Find where the given text appears and provide that cell's center as [X, Y] coordinate. 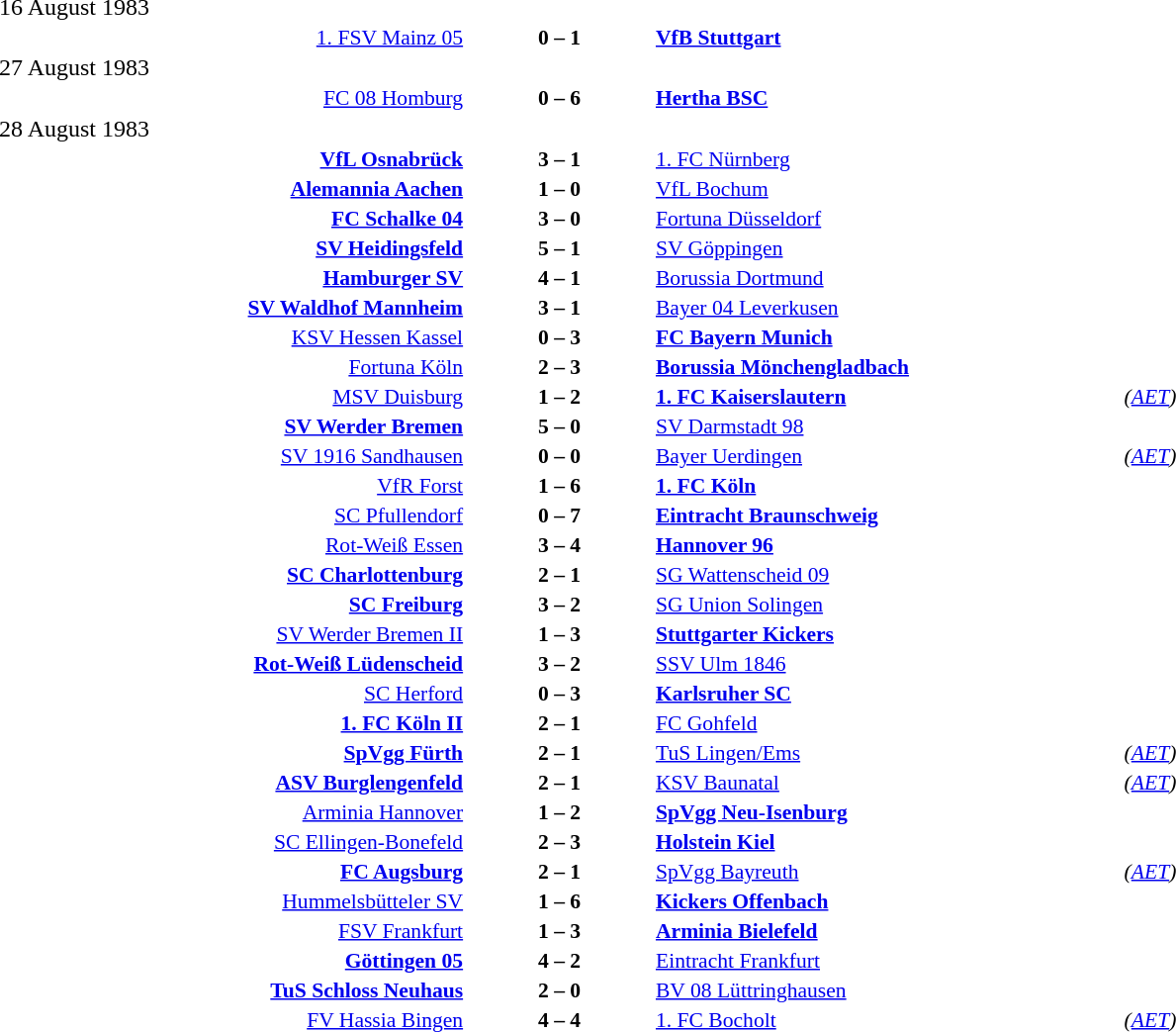
0 – 0 [560, 455]
Borussia Dortmund [887, 277]
4 – 1 [560, 277]
SG Wattenscheid 09 [887, 574]
3 – 4 [560, 544]
SG Union Solingen [887, 604]
0 – 7 [560, 515]
Arminia Bielefeld [887, 930]
Hannover 96 [887, 544]
Kickers Offenbach [887, 900]
BV 08 Lüttringhausen [887, 989]
FC Bayern Munich [887, 336]
Borussia Mönchengladbach [887, 366]
4 – 2 [560, 960]
SpVgg Neu-Isenburg [887, 811]
Fortuna Düsseldorf [887, 218]
Karlsruher SC [887, 693]
1 – 0 [560, 188]
Bayer Uerdingen [887, 455]
Eintracht Braunschweig [887, 515]
Bayer 04 Leverkusen [887, 307]
TuS Lingen/Ems [887, 752]
0 – 6 [560, 98]
2 – 0 [560, 989]
SV Darmstadt 98 [887, 425]
1. FC Köln [887, 485]
Hertha BSC [887, 98]
SSV Ulm 1846 [887, 663]
5 – 0 [560, 425]
SV Göppingen [887, 247]
5 – 1 [560, 247]
Eintracht Frankfurt [887, 960]
Stuttgarter Kickers [887, 633]
VfL Bochum [887, 188]
1. FC Nürnberg [887, 158]
3 – 0 [560, 218]
FC Gohfeld [887, 722]
SpVgg Bayreuth [887, 871]
1. FC Kaiserslautern [887, 396]
KSV Baunatal [887, 782]
Holstein Kiel [887, 841]
0 – 1 [560, 38]
VfB Stuttgart [887, 38]
